Determine the (X, Y) coordinate at the center of the cell enclosing the given text.  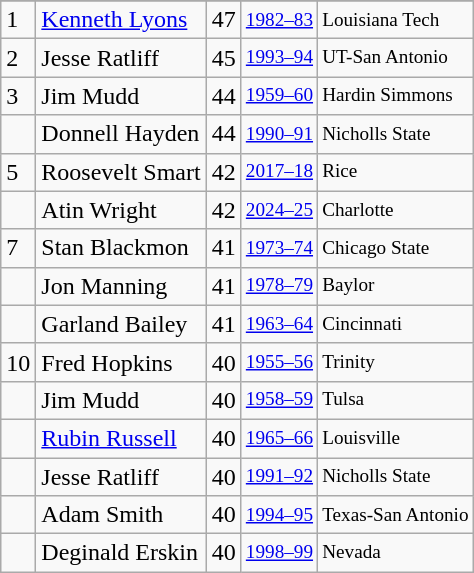
Chicago State (396, 248)
Jon Manning (121, 286)
Garland Bailey (121, 324)
2017–18 (279, 172)
47 (224, 20)
Donnell Hayden (121, 134)
10 (18, 362)
1994–95 (279, 515)
Texas-San Antonio (396, 515)
Rubin Russell (121, 438)
1958–59 (279, 400)
1998–99 (279, 553)
1990–91 (279, 134)
1963–64 (279, 324)
Trinity (396, 362)
5 (18, 172)
1978–79 (279, 286)
Atin Wright (121, 210)
Louisiana Tech (396, 20)
Kenneth Lyons (121, 20)
Louisville (396, 438)
1955–56 (279, 362)
7 (18, 248)
Fred Hopkins (121, 362)
Adam Smith (121, 515)
Charlotte (396, 210)
Nevada (396, 553)
1991–92 (279, 477)
45 (224, 58)
Cincinnati (396, 324)
Baylor (396, 286)
3 (18, 96)
2024–25 (279, 210)
1959–60 (279, 96)
Rice (396, 172)
1 (18, 20)
2 (18, 58)
Roosevelt Smart (121, 172)
Deginald Erskin (121, 553)
Tulsa (396, 400)
1993–94 (279, 58)
UT-San Antonio (396, 58)
1965–66 (279, 438)
Hardin Simmons (396, 96)
1973–74 (279, 248)
Stan Blackmon (121, 248)
1982–83 (279, 20)
